Determine the [x, y] coordinate at the center of the cell enclosing the given text.  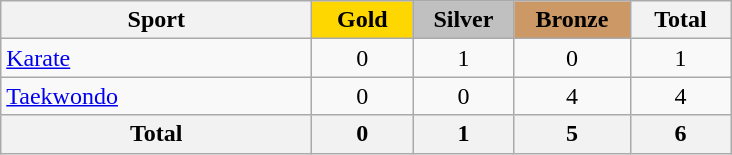
Karate [156, 58]
5 [572, 134]
Bronze [572, 20]
6 [680, 134]
Silver [464, 20]
Taekwondo [156, 96]
Sport [156, 20]
Gold [362, 20]
